Scan for the cell matching the given text and deliver its (X, Y) coordinate at center. 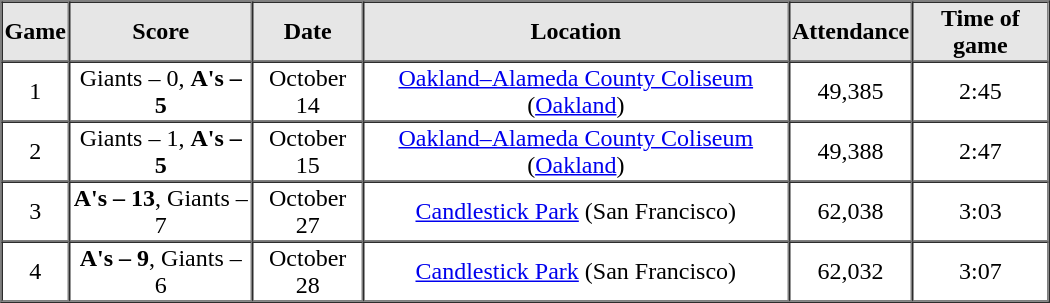
62,032 (850, 272)
49,388 (850, 152)
Date (308, 32)
Game (36, 32)
3:07 (980, 272)
3 (36, 212)
62,038 (850, 212)
Giants – 1, A's – 5 (161, 152)
3:03 (980, 212)
October 14 (308, 92)
Score (161, 32)
October 28 (308, 272)
Time of game (980, 32)
49,385 (850, 92)
2:45 (980, 92)
2:47 (980, 152)
Attendance (850, 32)
A's – 13, Giants – 7 (161, 212)
October 27 (308, 212)
A's – 9, Giants – 6 (161, 272)
Location (576, 32)
2 (36, 152)
1 (36, 92)
4 (36, 272)
Giants – 0, A's – 5 (161, 92)
October 15 (308, 152)
